Capture the cell that displays the provided text and extract its (x, y) central coordinate. 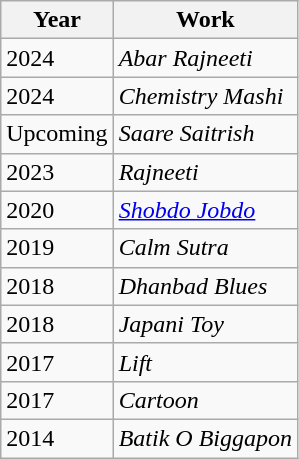
Lift (205, 362)
Japani Toy (205, 324)
2019 (57, 248)
Year (57, 20)
Cartoon (205, 400)
2023 (57, 172)
Rajneeti (205, 172)
Work (205, 20)
Upcoming (57, 134)
Batik O Biggapon (205, 438)
Chemistry Mashi (205, 96)
Abar Rajneeti (205, 58)
Dhanbad Blues (205, 286)
2020 (57, 210)
2014 (57, 438)
Shobdo Jobdo (205, 210)
Calm Sutra (205, 248)
Saare Saitrish (205, 134)
